Detect which cell encompasses the target text, then output its [x, y] center coordinate. 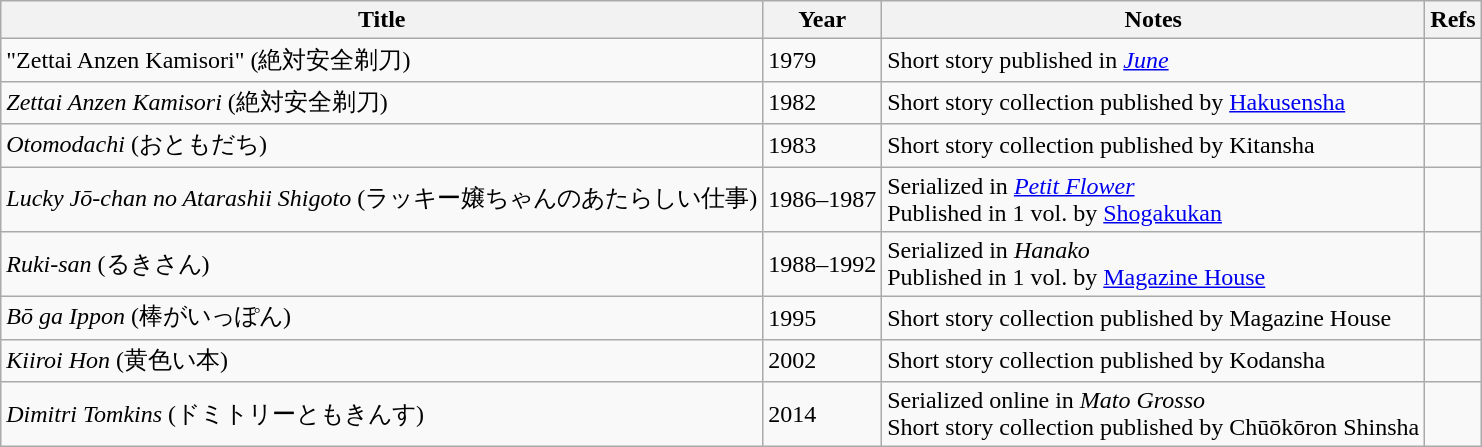
Refs [1453, 20]
Otomodachi (おともだち) [382, 146]
2014 [822, 414]
Lucky Jō-chan no Atarashii Shigoto (ラッキー嬢ちゃんのあたらしい仕事) [382, 198]
1983 [822, 146]
Short story collection published by Kodansha [1154, 360]
Year [822, 20]
Bō ga Ippon (棒がいっぽん) [382, 318]
Kiiroi Hon (黄色い本) [382, 360]
1995 [822, 318]
Ruki-san (るきさん) [382, 264]
Short story collection published by Kitansha [1154, 146]
1986–1987 [822, 198]
Short story collection published by Hakusensha [1154, 102]
Short story collection published by Magazine House [1154, 318]
Serialized in Petit FlowerPublished in 1 vol. by Shogakukan [1154, 198]
1982 [822, 102]
"Zettai Anzen Kamisori" (絶対安全剃刀) [382, 60]
Short story published in June [1154, 60]
Dimitri Tomkins (ドミトリーともきんす) [382, 414]
2002 [822, 360]
Notes [1154, 20]
Zettai Anzen Kamisori (絶対安全剃刀) [382, 102]
1979 [822, 60]
Serialized online in Mato GrossoShort story collection published by Chūōkōron Shinsha [1154, 414]
Serialized in HanakoPublished in 1 vol. by Magazine House [1154, 264]
Title [382, 20]
1988–1992 [822, 264]
